Determine the (X, Y) coordinate at the center of the cell enclosing the given text.  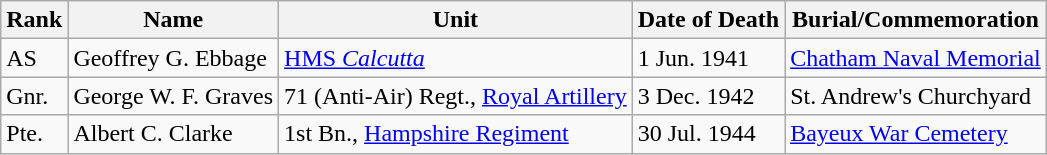
1 Jun. 1941 (708, 58)
Gnr. (34, 96)
Albert C. Clarke (174, 134)
30 Jul. 1944 (708, 134)
Rank (34, 20)
Unit (456, 20)
Date of Death (708, 20)
Name (174, 20)
Pte. (34, 134)
St. Andrew's Churchyard (916, 96)
Geoffrey G. Ebbage (174, 58)
1st Bn., Hampshire Regiment (456, 134)
AS (34, 58)
Bayeux War Cemetery (916, 134)
George W. F. Graves (174, 96)
Chatham Naval Memorial (916, 58)
3 Dec. 1942 (708, 96)
71 (Anti-Air) Regt., Royal Artillery (456, 96)
HMS Calcutta (456, 58)
Burial/Commemoration (916, 20)
